Detect which cell encompasses the target text, then output its [x, y] center coordinate. 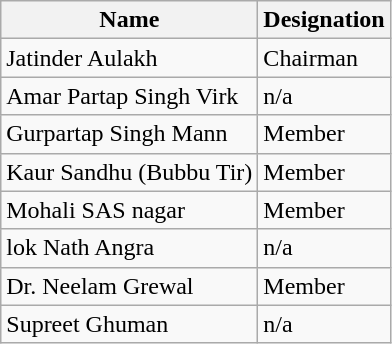
Dr. Neelam Grewal [130, 286]
Mohali SAS nagar [130, 210]
lok Nath Angra [130, 248]
Gurpartap Singh Mann [130, 134]
Designation [324, 20]
Jatinder Aulakh [130, 58]
Amar Partap Singh Virk [130, 96]
Chairman [324, 58]
Name [130, 20]
Kaur Sandhu (Bubbu Tir) [130, 172]
Supreet Ghuman [130, 324]
